Search for the cell housing the specified text and yield its (x, y) center coordinate. 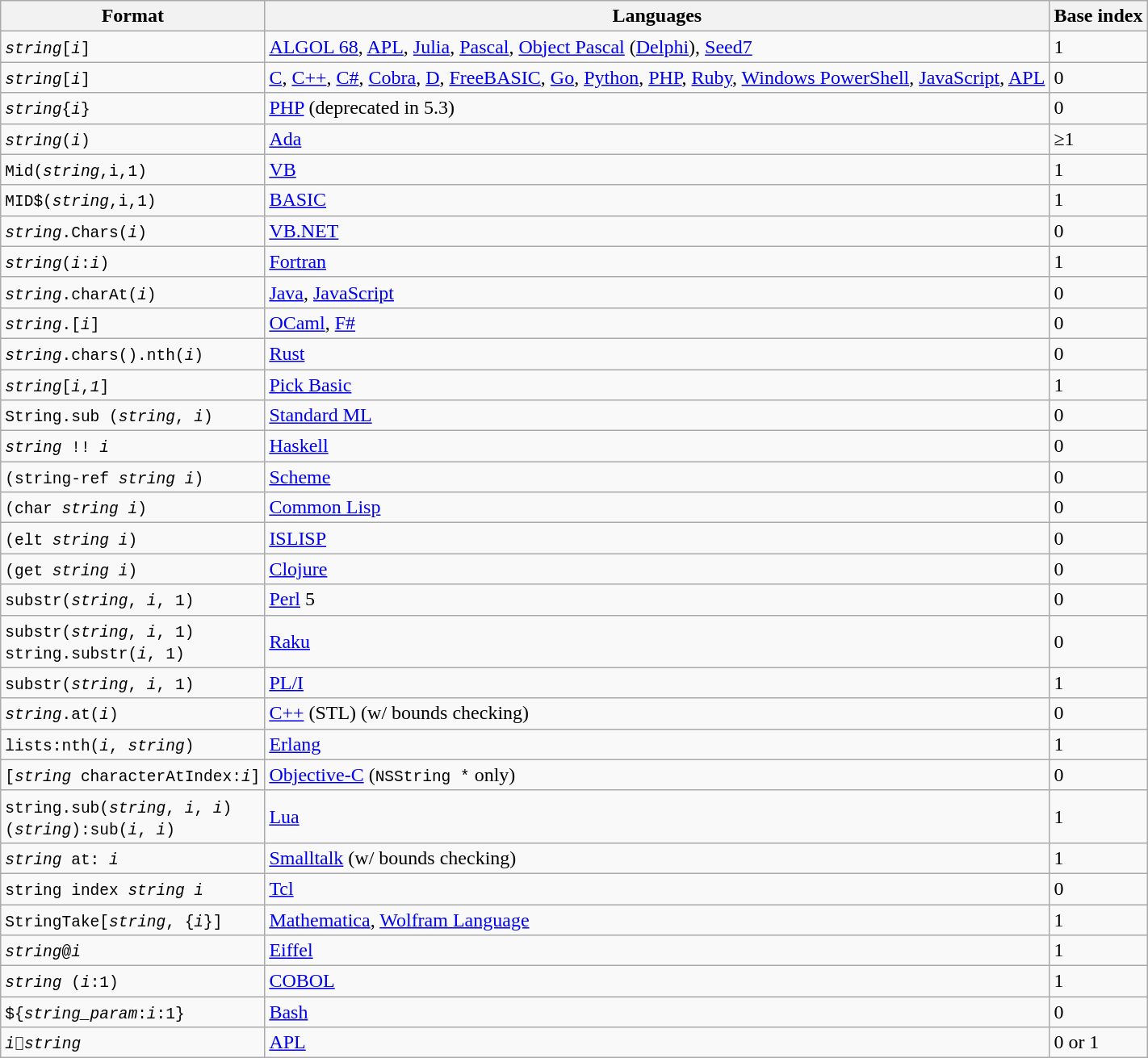
≥1 (1098, 139)
string.Chars(i) (132, 231)
(elt string i) (132, 538)
Objective-C (NSString * only) (657, 775)
Bash (657, 1012)
Rust (657, 353)
(get string i) (132, 569)
Mid(string,i,1) (132, 169)
Lua (657, 817)
lists:nth(i, string) (132, 744)
OCaml, F# (657, 323)
(char string i) (132, 508)
string@i (132, 951)
string[i,1] (132, 385)
Ada (657, 139)
Format (132, 16)
StringTake[string, {i}] (132, 919)
Tcl (657, 889)
VB.NET (657, 231)
string index string i (132, 889)
${string_param:i:1} (132, 1012)
string.sub(string, i, i)(string):sub(i, i) (132, 817)
i⌷string (132, 1043)
C, C++, C#, Cobra, D, FreeBASIC, Go, Python, PHP, Ruby, Windows PowerShell, JavaScript, APL (657, 77)
0 or 1 (1098, 1043)
string{i} (132, 108)
ISLISP (657, 538)
Java, JavaScript (657, 292)
Perl 5 (657, 600)
APL (657, 1043)
string.at(i) (132, 713)
C++ (STL) (w/ bounds checking) (657, 713)
Haskell (657, 446)
Erlang (657, 744)
PL/I (657, 683)
[string characterAtIndex:i] (132, 775)
Languages (657, 16)
Base index (1098, 16)
string.charAt(i) (132, 292)
MID$(string,i,1) (132, 200)
(string-ref string i) (132, 477)
Clojure (657, 569)
VB (657, 169)
Raku (657, 641)
Fortran (657, 261)
substr(string, i, 1)string.substr(i, 1) (132, 641)
string.chars().nth(i) (132, 353)
string.[i] (132, 323)
string !! i (132, 446)
PHP (deprecated in 5.3) (657, 108)
string(i) (132, 139)
Scheme (657, 477)
Mathematica, Wolfram Language (657, 919)
Standard ML (657, 416)
Smalltalk (w/ bounds checking) (657, 858)
String.sub (string, i) (132, 416)
COBOL (657, 981)
ALGOL 68, APL, Julia, Pascal, Object Pascal (Delphi), Seed7 (657, 47)
string at: i (132, 858)
Common Lisp (657, 508)
Pick Basic (657, 385)
Eiffel (657, 951)
BASIC (657, 200)
string(i:i) (132, 261)
string (i:1) (132, 981)
